Output the (x, y) coordinate of the center of the cell containing the given text.  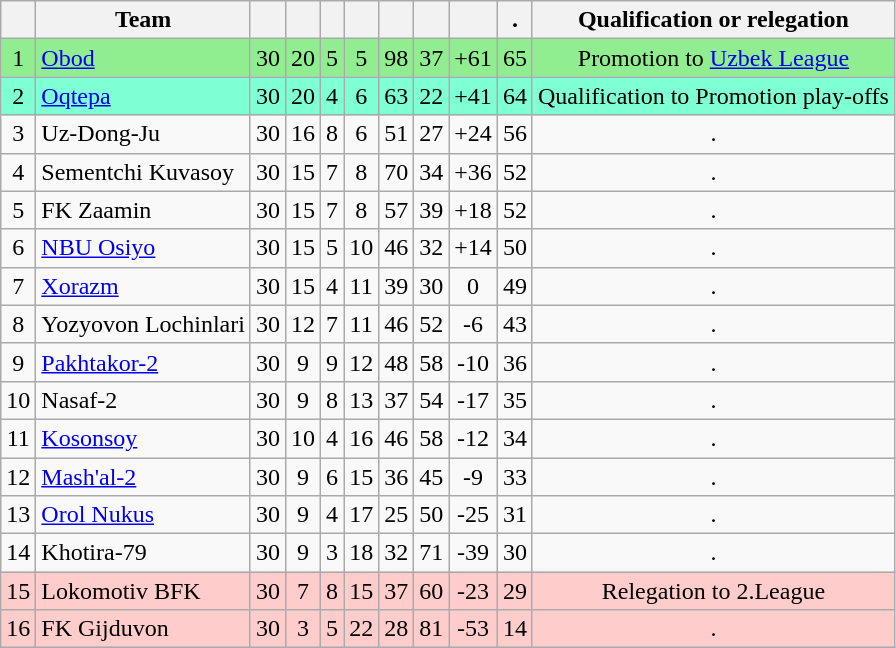
-23 (474, 591)
Relegation to 2.League (713, 591)
Qualification to Promotion play-offs (713, 96)
-9 (474, 477)
0 (474, 286)
81 (432, 629)
54 (432, 400)
+24 (474, 134)
28 (396, 629)
-39 (474, 553)
56 (514, 134)
Obod (144, 58)
45 (432, 477)
Mash'al-2 (144, 477)
Qualification or relegation (713, 20)
64 (514, 96)
35 (514, 400)
Promotion to Uzbek League (713, 58)
17 (362, 515)
Khotira-79 (144, 553)
Sementchi Kuvasoy (144, 172)
43 (514, 324)
48 (396, 362)
71 (432, 553)
-53 (474, 629)
NBU Osiyo (144, 248)
2 (18, 96)
+14 (474, 248)
-10 (474, 362)
65 (514, 58)
29 (514, 591)
Nasaf-2 (144, 400)
27 (432, 134)
1 (18, 58)
Xorazm (144, 286)
Lokomotiv BFK (144, 591)
FK Gijduvon (144, 629)
Uz-Dong-Ju (144, 134)
-12 (474, 438)
+18 (474, 210)
+61 (474, 58)
-6 (474, 324)
63 (396, 96)
31 (514, 515)
70 (396, 172)
Kosonsoy (144, 438)
+36 (474, 172)
18 (362, 553)
98 (396, 58)
Pakhtakor-2 (144, 362)
Orol Nukus (144, 515)
33 (514, 477)
51 (396, 134)
Yozyovon Lochinlari (144, 324)
-25 (474, 515)
Team (144, 20)
57 (396, 210)
25 (396, 515)
-17 (474, 400)
Oqtepa (144, 96)
FK Zaamin (144, 210)
60 (432, 591)
+41 (474, 96)
49 (514, 286)
